For the text-containing cell, return its midpoint in (x, y) coordinate format. 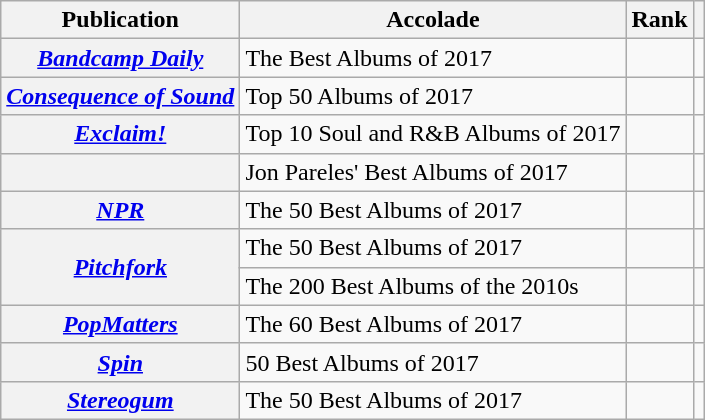
Exclaim! (120, 134)
The Best Albums of 2017 (433, 58)
Jon Pareles' Best Albums of 2017 (433, 172)
50 Best Albums of 2017 (433, 362)
Pitchfork (120, 267)
Rank (660, 20)
Bandcamp Daily (120, 58)
Top 10 Soul and R&B Albums of 2017 (433, 134)
The 60 Best Albums of 2017 (433, 324)
The 200 Best Albums of the 2010s (433, 286)
Accolade (433, 20)
Publication (120, 20)
Spin (120, 362)
NPR (120, 210)
PopMatters (120, 324)
Consequence of Sound (120, 96)
Stereogum (120, 400)
Top 50 Albums of 2017 (433, 96)
